Determine the (x, y) coordinate at the center of the cell enclosing the given text.  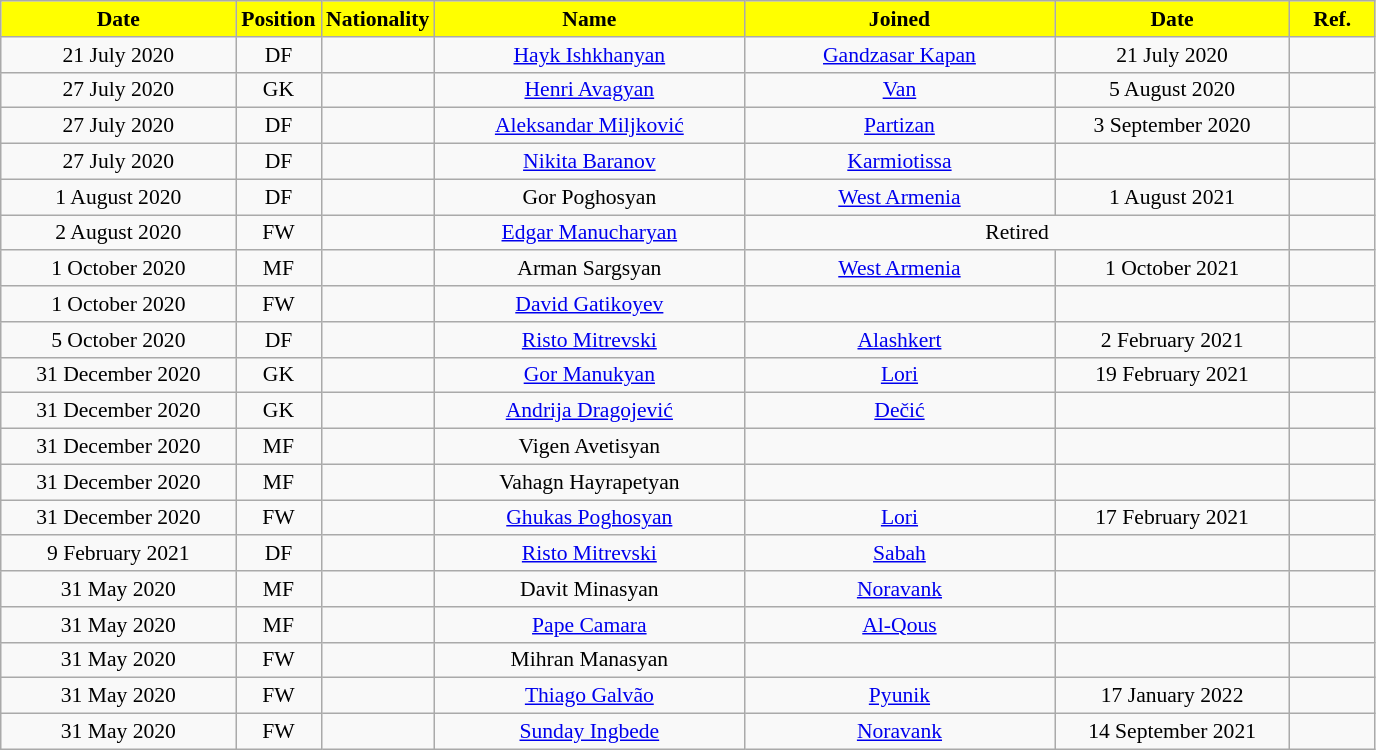
Sunday Ingbede (589, 732)
Aleksandar Miljković (589, 126)
Mihran Manasyan (589, 660)
Nationality (378, 19)
2 August 2020 (118, 233)
Nikita Baranov (589, 162)
1 August 2020 (118, 197)
Joined (899, 19)
Van (899, 90)
Vigen Avetisyan (589, 447)
Partizan (899, 126)
17 February 2021 (1172, 518)
2 February 2021 (1172, 340)
Ghukas Poghosyan (589, 518)
Sabah (899, 554)
9 February 2021 (118, 554)
Karmiotissa (899, 162)
Pape Camara (589, 625)
Henri Avagyan (589, 90)
Pyunik (899, 696)
14 September 2021 (1172, 732)
5 August 2020 (1172, 90)
17 January 2022 (1172, 696)
Retired (1016, 233)
Dečić (899, 411)
Andrija Dragojević (589, 411)
Gor Manukyan (589, 375)
Al-Qous (899, 625)
Name (589, 19)
Vahagn Hayrapetyan (589, 482)
1 October 2021 (1172, 269)
Arman Sargsyan (589, 269)
Edgar Manucharyan (589, 233)
1 August 2021 (1172, 197)
Ref. (1332, 19)
Position (278, 19)
5 October 2020 (118, 340)
Thiago Galvão (589, 696)
3 September 2020 (1172, 126)
Alashkert (899, 340)
19 February 2021 (1172, 375)
Hayk Ishkhanyan (589, 55)
Davit Minasyan (589, 589)
David Gatikoyev (589, 304)
Gor Poghosyan (589, 197)
Gandzasar Kapan (899, 55)
